Search for the cell housing the specified text and yield its (x, y) center coordinate. 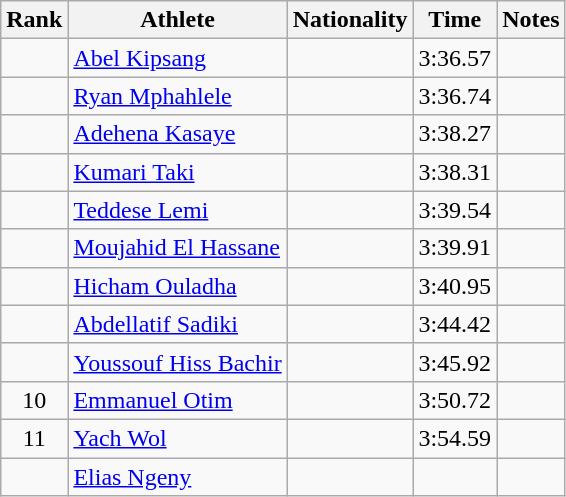
Rank (34, 20)
Elias Ngeny (178, 477)
3:36.74 (455, 96)
3:54.59 (455, 438)
3:38.27 (455, 134)
Abdellatif Sadiki (178, 324)
Moujahid El Hassane (178, 248)
Kumari Taki (178, 172)
Abel Kipsang (178, 58)
Emmanuel Otim (178, 400)
3:40.95 (455, 286)
3:36.57 (455, 58)
Nationality (350, 20)
Time (455, 20)
3:45.92 (455, 362)
Adehena Kasaye (178, 134)
Yach Wol (178, 438)
Notes (531, 20)
3:44.42 (455, 324)
Ryan Mphahlele (178, 96)
3:50.72 (455, 400)
Athlete (178, 20)
Teddese Lemi (178, 210)
11 (34, 438)
3:38.31 (455, 172)
3:39.91 (455, 248)
3:39.54 (455, 210)
Hicham Ouladha (178, 286)
Youssouf Hiss Bachir (178, 362)
10 (34, 400)
